Scan for the cell matching the given text and deliver its [X, Y] coordinate at center. 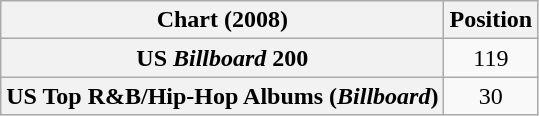
US Top R&B/Hip-Hop Albums (Billboard) [222, 96]
Position [491, 20]
119 [491, 58]
Chart (2008) [222, 20]
US Billboard 200 [222, 58]
30 [491, 96]
